Detect which cell encompasses the target text, then output its (X, Y) center coordinate. 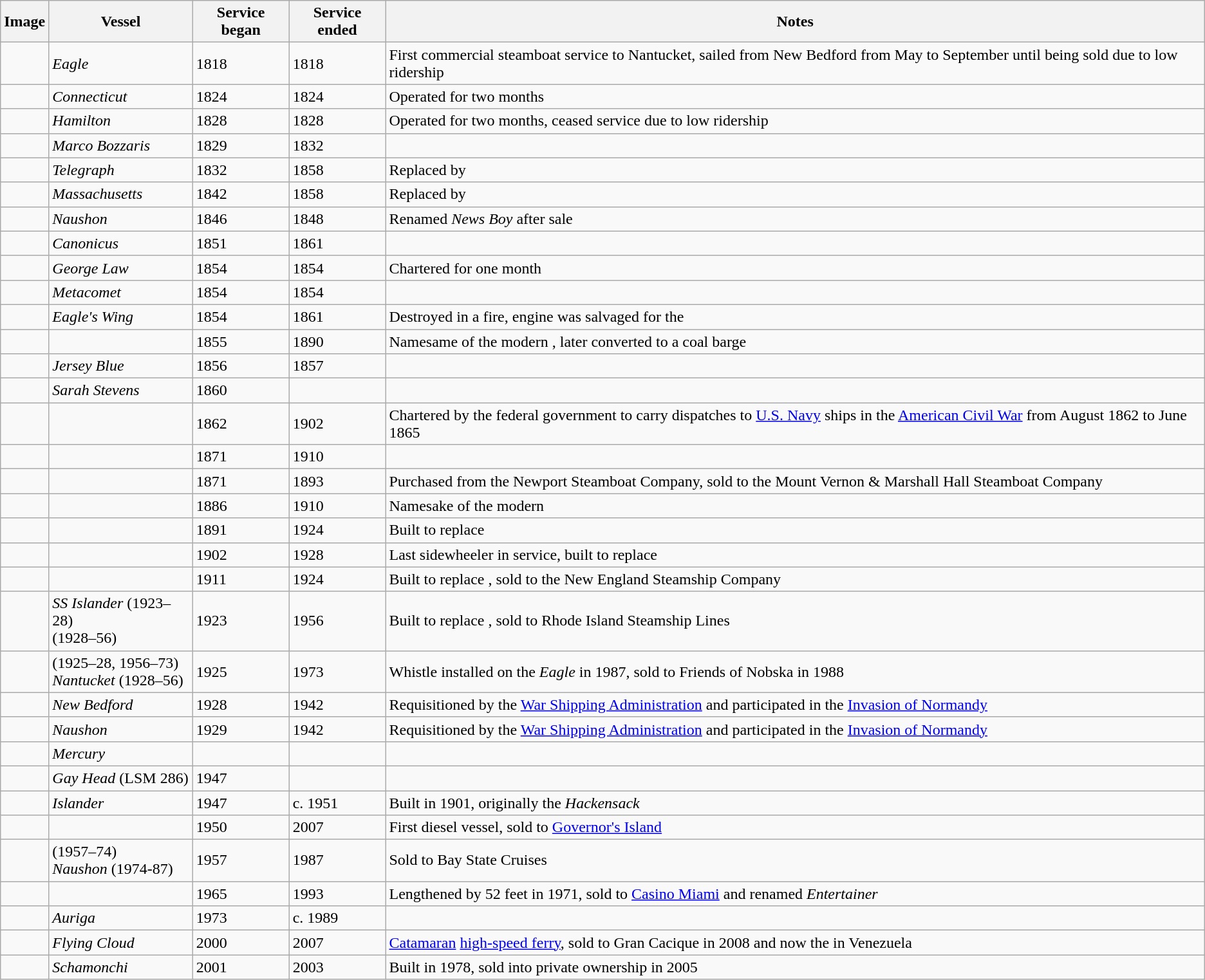
1848 (337, 219)
Vessel (121, 22)
Built in 1901, originally the Hackensack (795, 802)
Catamaran high-speed ferry, sold to Gran Cacique in 2008 and now the in Venezuela (795, 943)
Mercury (121, 753)
First commercial steamboat service to Nantucket, sailed from New Bedford from May to September until being sold due to low ridership (795, 63)
1950 (241, 827)
First diesel vessel, sold to Governor's Island (795, 827)
SS Islander (1923–28) (1928–56) (121, 621)
Eagle's Wing (121, 317)
Flying Cloud (121, 943)
Service ended (337, 22)
1890 (337, 342)
1829 (241, 145)
1860 (241, 391)
Schamonchi (121, 967)
1987 (337, 861)
1929 (241, 729)
1857 (337, 366)
Last sidewheeler in service, built to replace (795, 555)
Gay Head (LSM 286) (121, 778)
Built to replace , sold to Rhode Island Steamship Lines (795, 621)
Canonicus (121, 243)
Lengthened by 52 feet in 1971, sold to Casino Miami and renamed Entertainer (795, 894)
Purchased from the Newport Steamboat Company, sold to the Mount Vernon & Marshall Hall Steamboat Company (795, 481)
Telegraph (121, 170)
Sold to Bay State Cruises (795, 861)
Chartered by the federal government to carry dispatches to U.S. Navy ships in the American Civil War from August 1862 to June 1865 (795, 423)
c. 1989 (337, 918)
1893 (337, 481)
2003 (337, 967)
Whistle installed on the Eagle in 1987, sold to Friends of Nobska in 1988 (795, 672)
Auriga (121, 918)
Destroyed in a fire, engine was salvaged for the (795, 317)
Massachusetts (121, 194)
Renamed News Boy after sale (795, 219)
Image (24, 22)
1957 (241, 861)
2000 (241, 943)
Hamilton (121, 121)
Jersey Blue (121, 366)
Operated for two months, ceased service due to low ridership (795, 121)
Notes (795, 22)
Namesake of the modern (795, 506)
New Bedford (121, 705)
1911 (241, 579)
2001 (241, 967)
1993 (337, 894)
c. 1951 (337, 802)
1862 (241, 423)
(1957–74)Naushon (1974-87) (121, 861)
Service began (241, 22)
Metacomet (121, 292)
Islander (121, 802)
Chartered for one month (795, 268)
1846 (241, 219)
Operated for two months (795, 97)
Built to replace , sold to the New England Steamship Company (795, 579)
1965 (241, 894)
1855 (241, 342)
Connecticut (121, 97)
1923 (241, 621)
1856 (241, 366)
1925 (241, 672)
1851 (241, 243)
Built to replace (795, 530)
George Law (121, 268)
Namesame of the modern , later converted to a coal barge (795, 342)
1956 (337, 621)
1891 (241, 530)
Eagle (121, 63)
Built in 1978, sold into private ownership in 2005 (795, 967)
Marco Bozzaris (121, 145)
(1925–28, 1956–73)Nantucket (1928–56) (121, 672)
Sarah Stevens (121, 391)
1886 (241, 506)
1842 (241, 194)
